Detect which cell encompasses the target text, then output its (x, y) center coordinate. 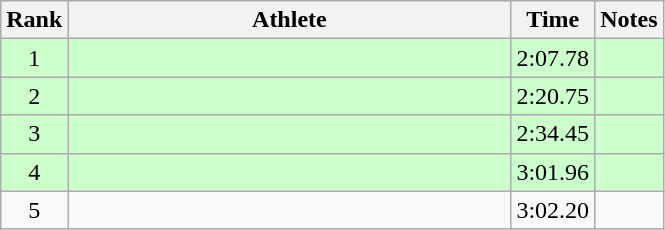
5 (34, 210)
Notes (629, 20)
2 (34, 96)
2:20.75 (553, 96)
3:01.96 (553, 172)
Time (553, 20)
Athlete (290, 20)
4 (34, 172)
3:02.20 (553, 210)
3 (34, 134)
1 (34, 58)
Rank (34, 20)
2:07.78 (553, 58)
2:34.45 (553, 134)
